Provide the [x, y] coordinate of the cell's center where the given text is located.  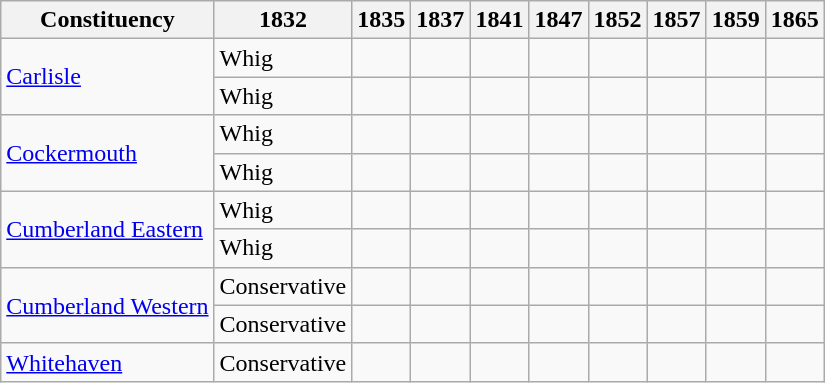
Constituency [108, 20]
1859 [736, 20]
Whitehaven [108, 362]
1847 [558, 20]
1835 [382, 20]
1852 [618, 20]
Cumberland Eastern [108, 229]
Cockermouth [108, 153]
1865 [794, 20]
Carlisle [108, 77]
1841 [500, 20]
1832 [283, 20]
Cumberland Western [108, 305]
1857 [676, 20]
1837 [440, 20]
